Capture the cell that displays the provided text and extract its [X, Y] central coordinate. 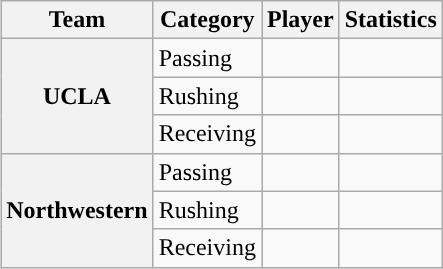
Northwestern [77, 210]
Team [77, 20]
UCLA [77, 96]
Statistics [390, 20]
Category [207, 20]
Player [301, 20]
